Search for the cell housing the specified text and yield its [x, y] center coordinate. 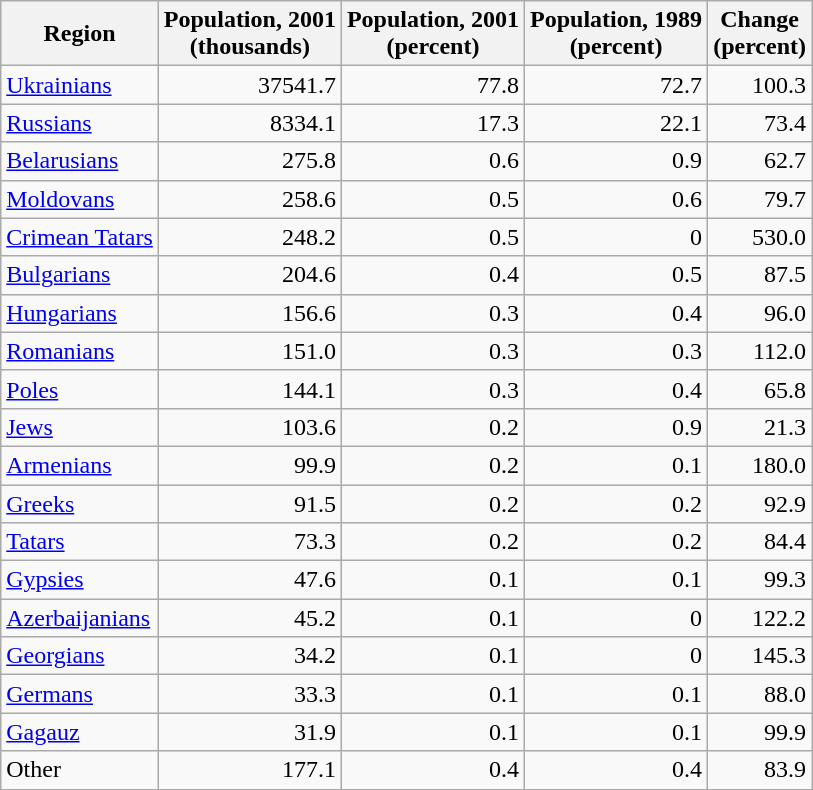
21.3 [760, 427]
65.8 [760, 389]
88.0 [760, 694]
248.2 [250, 237]
122.2 [760, 618]
Population, 1989(percent) [616, 34]
258.6 [250, 199]
144.1 [250, 389]
73.4 [760, 123]
96.0 [760, 313]
8334.1 [250, 123]
151.0 [250, 351]
Jews [80, 427]
103.6 [250, 427]
Gagauz [80, 732]
Germans [80, 694]
145.3 [760, 656]
112.0 [760, 351]
92.9 [760, 503]
99.3 [760, 580]
Tatars [80, 542]
156.6 [250, 313]
Moldovans [80, 199]
180.0 [760, 465]
91.5 [250, 503]
84.4 [760, 542]
530.0 [760, 237]
Population, 2001(percent) [432, 34]
62.7 [760, 161]
17.3 [432, 123]
Russians [80, 123]
47.6 [250, 580]
204.6 [250, 275]
22.1 [616, 123]
Crimean Tatars [80, 237]
177.1 [250, 770]
87.5 [760, 275]
79.7 [760, 199]
Poles [80, 389]
Armenians [80, 465]
31.9 [250, 732]
Gypsies [80, 580]
Georgians [80, 656]
Hungarians [80, 313]
Belarusians [80, 161]
Population, 2001(thousands) [250, 34]
Change(percent) [760, 34]
Region [80, 34]
Bulgarians [80, 275]
Romanians [80, 351]
37541.7 [250, 85]
Azerbaijanians [80, 618]
34.2 [250, 656]
275.8 [250, 161]
Greeks [80, 503]
72.7 [616, 85]
33.3 [250, 694]
77.8 [432, 85]
73.3 [250, 542]
Other [80, 770]
100.3 [760, 85]
45.2 [250, 618]
Ukrainians [80, 85]
83.9 [760, 770]
